Detect which cell encompasses the target text, then output its [X, Y] center coordinate. 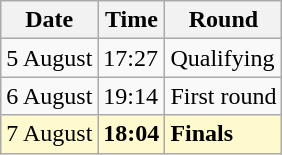
17:27 [132, 58]
Round [224, 20]
19:14 [132, 96]
Date [50, 20]
18:04 [132, 134]
Finals [224, 134]
Qualifying [224, 58]
7 August [50, 134]
Time [132, 20]
5 August [50, 58]
6 August [50, 96]
First round [224, 96]
